Locate the cell with the specified text and output its (X, Y) center coordinate. 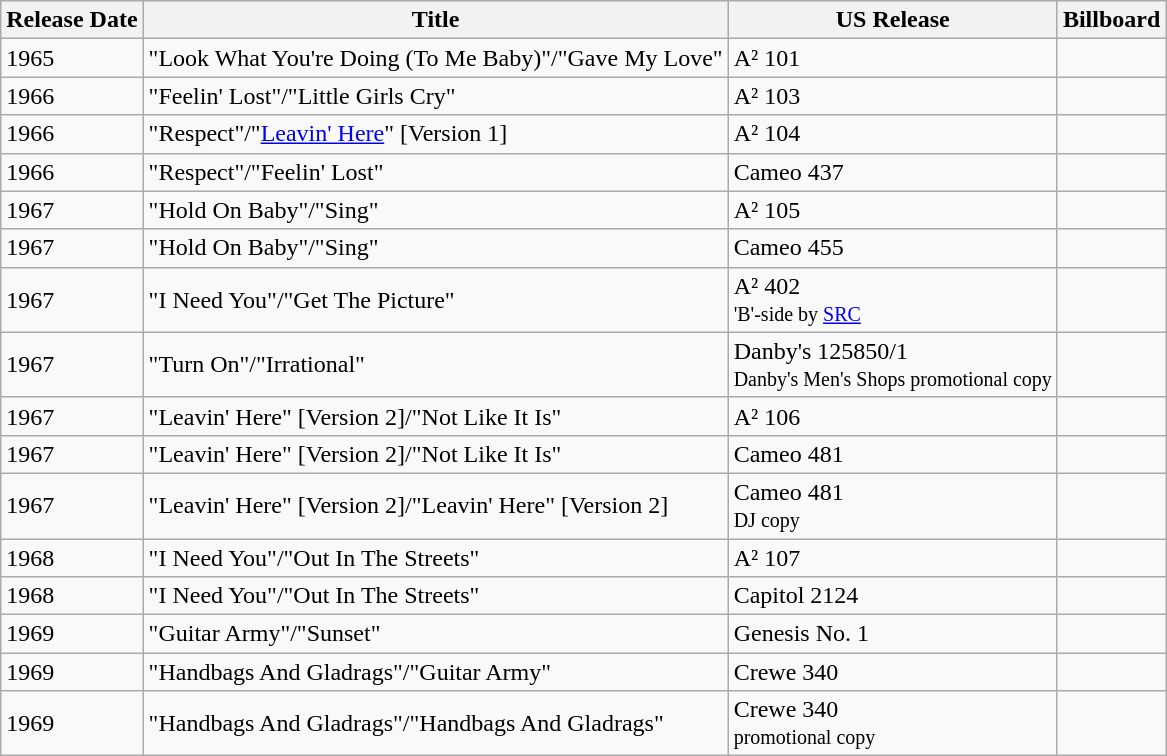
"Guitar Army"/"Sunset" (436, 634)
A² 402 'B'-side by SRC (892, 300)
"Leavin' Here" [Version 2]/"Leavin' Here" [Version 2] (436, 506)
Title (436, 20)
"Feelin' Lost"/"Little Girls Cry" (436, 96)
A² 105 (892, 210)
A² 106 (892, 416)
"Respect"/"Leavin' Here" [Version 1] (436, 134)
Release Date (72, 20)
"Handbags And Gladrags"/"Guitar Army" (436, 672)
A² 107 (892, 557)
Danby's 125850/1 Danby's Men's Shops promotional copy (892, 364)
"I Need You"/"Get The Picture" (436, 300)
"Handbags And Gladrags"/"Handbags And Gladrags" (436, 724)
Cameo 455 (892, 248)
Capitol 2124 (892, 596)
Genesis No. 1 (892, 634)
A² 101 (892, 58)
Cameo 481 (892, 454)
Cameo 481DJ copy (892, 506)
A² 104 (892, 134)
1965 (72, 58)
"Turn On"/"Irrational" (436, 364)
Billboard (1111, 20)
Crewe 340 (892, 672)
Crewe 340 promotional copy (892, 724)
Cameo 437 (892, 172)
A² 103 (892, 96)
US Release (892, 20)
"Respect"/"Feelin' Lost" (436, 172)
"Look What You're Doing (To Me Baby)"/"Gave My Love" (436, 58)
